Determine the (X, Y) coordinate at the center of the cell enclosing the given text.  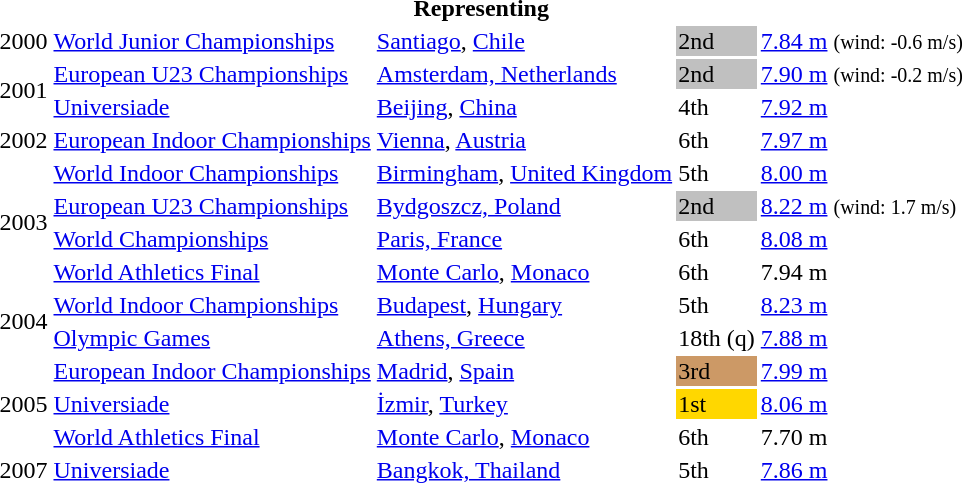
Birmingham, United Kingdom (524, 173)
World Championships (212, 239)
Bydgoszcz, Poland (524, 206)
18th (q) (717, 338)
World Junior Championships (212, 41)
Vienna, Austria (524, 140)
Beijing, China (524, 107)
Athens, Greece (524, 338)
Olympic Games (212, 338)
Santiago, Chile (524, 41)
İzmir, Turkey (524, 404)
Amsterdam, Netherlands (524, 74)
Madrid, Spain (524, 371)
Paris, France (524, 239)
1st (717, 404)
Budapest, Hungary (524, 305)
4th (717, 107)
3rd (717, 371)
